Locate the cell with the specified text and output its [x, y] center coordinate. 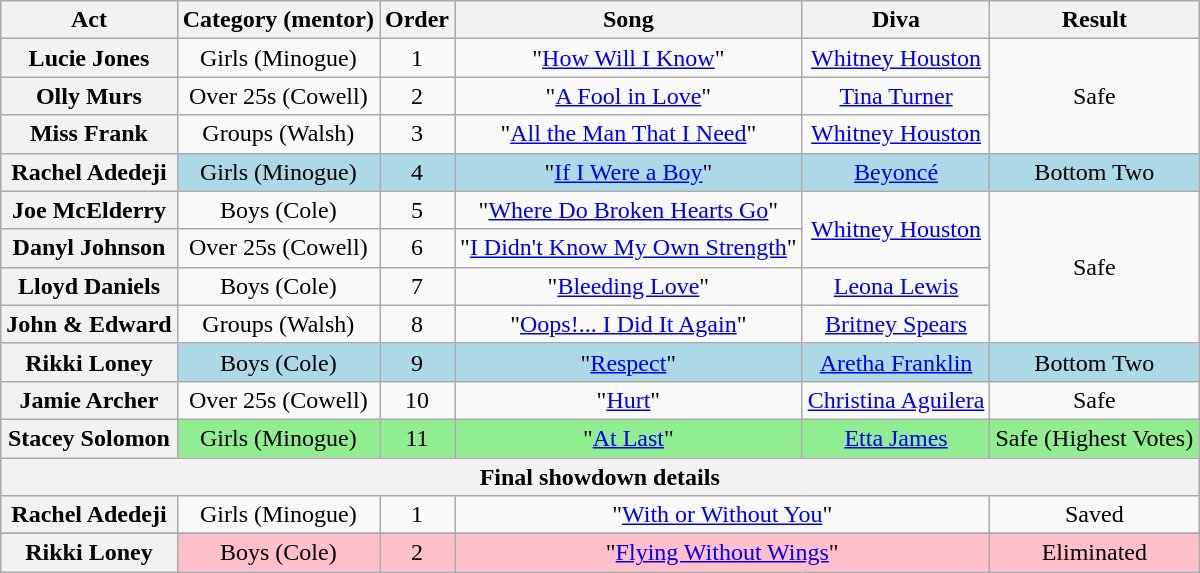
Lloyd Daniels [89, 286]
Tina Turner [896, 96]
Jamie Archer [89, 400]
"With or Without You" [722, 515]
"At Last" [629, 438]
Joe McElderry [89, 210]
"A Fool in Love" [629, 96]
Eliminated [1094, 553]
"Bleeding Love" [629, 286]
8 [418, 324]
4 [418, 172]
Olly Murs [89, 96]
5 [418, 210]
"I Didn't Know My Own Strength" [629, 248]
Aretha Franklin [896, 362]
Etta James [896, 438]
3 [418, 134]
Britney Spears [896, 324]
"Respect" [629, 362]
9 [418, 362]
"Oops!... I Did It Again" [629, 324]
Stacey Solomon [89, 438]
"Hurt" [629, 400]
Safe (Highest Votes) [1094, 438]
Order [418, 20]
Act [89, 20]
Final showdown details [600, 477]
Christina Aguilera [896, 400]
Miss Frank [89, 134]
Beyoncé [896, 172]
"Flying Without Wings" [722, 553]
11 [418, 438]
"Where Do Broken Hearts Go" [629, 210]
"How Will I Know" [629, 58]
7 [418, 286]
Diva [896, 20]
10 [418, 400]
Danyl Johnson [89, 248]
Result [1094, 20]
Category (mentor) [278, 20]
Lucie Jones [89, 58]
6 [418, 248]
John & Edward [89, 324]
Leona Lewis [896, 286]
Song [629, 20]
"If I Were a Boy" [629, 172]
"All the Man That I Need" [629, 134]
Saved [1094, 515]
